For the text-containing cell, return its midpoint in (x, y) coordinate format. 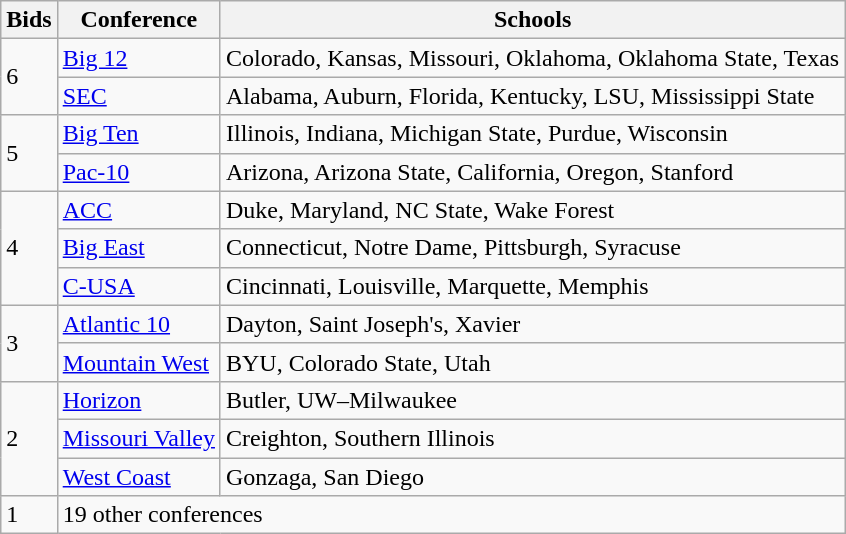
Bids (29, 20)
Cincinnati, Louisville, Marquette, Memphis (532, 286)
6 (29, 77)
Colorado, Kansas, Missouri, Oklahoma, Oklahoma State, Texas (532, 58)
Pac-10 (138, 172)
2 (29, 438)
Dayton, Saint Joseph's, Xavier (532, 324)
West Coast (138, 477)
Atlantic 10 (138, 324)
5 (29, 153)
Mountain West (138, 362)
C-USA (138, 286)
Conference (138, 20)
BYU, Colorado State, Utah (532, 362)
Big East (138, 248)
ACC (138, 210)
Horizon (138, 400)
Butler, UW–Milwaukee (532, 400)
3 (29, 343)
Missouri Valley (138, 438)
Duke, Maryland, NC State, Wake Forest (532, 210)
Illinois, Indiana, Michigan State, Purdue, Wisconsin (532, 134)
1 (29, 515)
Arizona, Arizona State, California, Oregon, Stanford (532, 172)
Schools (532, 20)
Connecticut, Notre Dame, Pittsburgh, Syracuse (532, 248)
Big Ten (138, 134)
Big 12 (138, 58)
Alabama, Auburn, Florida, Kentucky, LSU, Mississippi State (532, 96)
Creighton, Southern Illinois (532, 438)
Gonzaga, San Diego (532, 477)
19 other conferences (450, 515)
4 (29, 248)
SEC (138, 96)
